Pinpoint the cell where the given text exists, returning its (X, Y) midpoint coordinate. 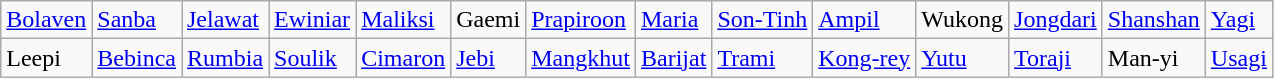
Yutu (962, 58)
Jongdari (1056, 20)
Ewiniar (312, 20)
Yagi (1238, 20)
Maria (673, 20)
Kong-rey (864, 58)
Bebinca (137, 58)
Usagi (1238, 58)
Trami (762, 58)
Bolaven (46, 20)
Wukong (962, 20)
Cimaron (404, 58)
Rumbia (226, 58)
Mangkhut (581, 58)
Man-yi (1154, 58)
Barijat (673, 58)
Jelawat (226, 20)
Sanba (137, 20)
Son-Tinh (762, 20)
Gaemi (488, 20)
Toraji (1056, 58)
Prapiroon (581, 20)
Ampil (864, 20)
Maliksi (404, 20)
Soulik (312, 58)
Leepi (46, 58)
Shanshan (1154, 20)
Jebi (488, 58)
